Provide the [X, Y] coordinate of the cell's center where the given text is located.  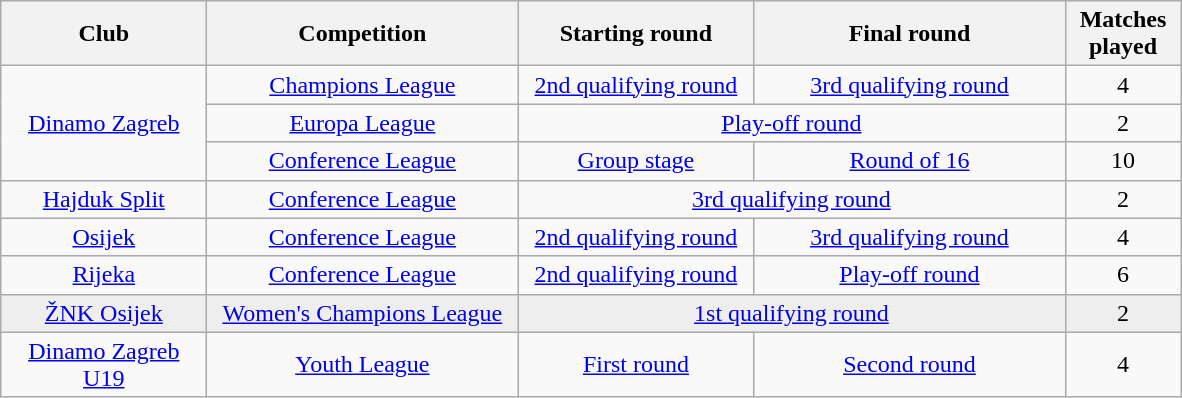
Rijeka [104, 275]
Matches played [1123, 34]
6 [1123, 275]
Champions League [362, 85]
Starting round [636, 34]
Europa League [362, 123]
Competition [362, 34]
Hajduk Split [104, 199]
Group stage [636, 161]
Dinamo Zagreb [104, 123]
Osijek [104, 237]
10 [1123, 161]
ŽNK Osijek [104, 313]
Round of 16 [910, 161]
Final round [910, 34]
Dinamo Zagreb U19 [104, 364]
Youth League [362, 364]
1st qualifying round [792, 313]
First round [636, 364]
Women's Champions League [362, 313]
Club [104, 34]
Second round [910, 364]
